Identify which cell holds the provided text, then report its [X, Y] central coordinate. 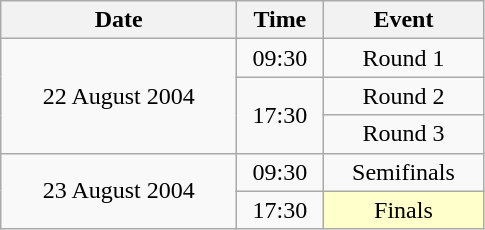
23 August 2004 [119, 191]
Round 3 [404, 134]
Event [404, 20]
Date [119, 20]
22 August 2004 [119, 96]
Time [280, 20]
Round 1 [404, 58]
Round 2 [404, 96]
Semifinals [404, 172]
Finals [404, 210]
